From the cell containing the given text, extract its center point as [x, y] coordinate. 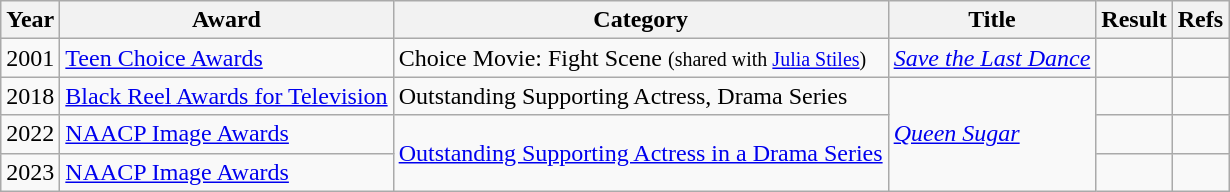
Category [640, 20]
Outstanding Supporting Actress, Drama Series [640, 96]
2018 [30, 96]
Black Reel Awards for Television [226, 96]
2022 [30, 134]
Outstanding Supporting Actress in a Drama Series [640, 153]
Queen Sugar [992, 134]
Year [30, 20]
Save the Last Dance [992, 58]
Result [1134, 20]
Teen Choice Awards [226, 58]
Title [992, 20]
Award [226, 20]
Refs [1200, 20]
2001 [30, 58]
Choice Movie: Fight Scene (shared with Julia Stiles) [640, 58]
2023 [30, 172]
